Output the [x, y] coordinate of the center of the cell containing the given text.  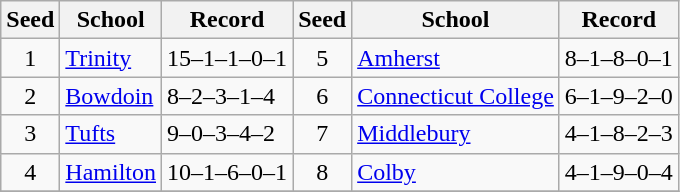
4 [30, 172]
Trinity [111, 58]
3 [30, 134]
6 [322, 96]
10–1–6–0–1 [228, 172]
Middlebury [456, 134]
9–0–3–4–2 [228, 134]
6–1–9–2–0 [618, 96]
4–1–9–0–4 [618, 172]
15–1–1–0–1 [228, 58]
Connecticut College [456, 96]
Amherst [456, 58]
8–1–8–0–1 [618, 58]
2 [30, 96]
1 [30, 58]
Tufts [111, 134]
5 [322, 58]
7 [322, 134]
Colby [456, 172]
Bowdoin [111, 96]
4–1–8–2–3 [618, 134]
8–2–3–1–4 [228, 96]
8 [322, 172]
Hamilton [111, 172]
